Extract the [X, Y] coordinate from the center of the cell holding the provided text.  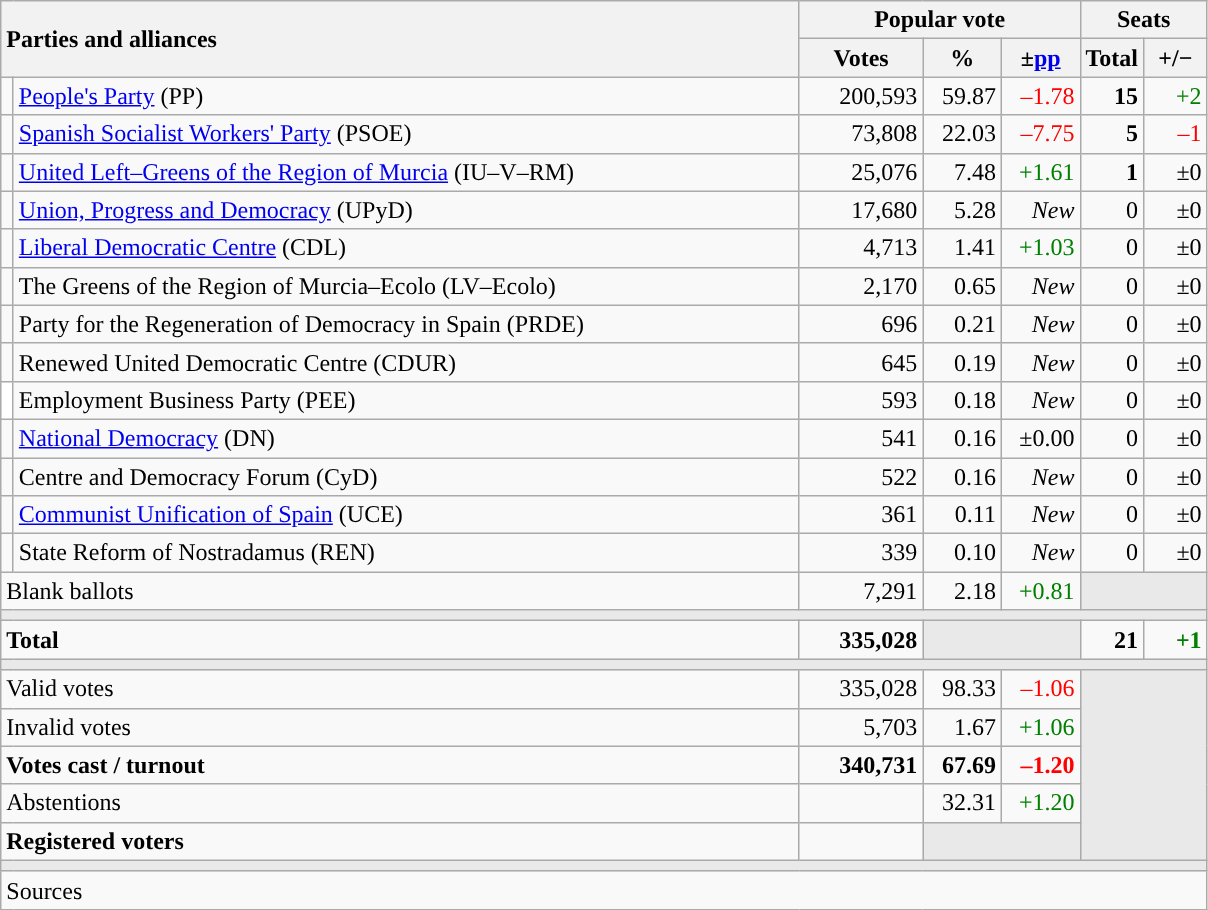
339 [861, 553]
Votes [861, 58]
17,680 [861, 210]
59.87 [962, 96]
Liberal Democratic Centre (CDL) [406, 248]
Votes cast / turnout [400, 765]
0.19 [962, 362]
1.67 [962, 727]
98.33 [962, 689]
National Democracy (DN) [406, 438]
0.21 [962, 324]
5 [1112, 134]
340,731 [861, 765]
22.03 [962, 134]
1.41 [962, 248]
+1.20 [1040, 803]
361 [861, 515]
21 [1112, 640]
15 [1112, 96]
696 [861, 324]
Seats [1144, 20]
+2 [1176, 96]
5,703 [861, 727]
Renewed United Democratic Centre (CDUR) [406, 362]
Union, Progress and Democracy (UPyD) [406, 210]
–1.20 [1040, 765]
Blank ballots [400, 591]
1 [1112, 172]
+1.61 [1040, 172]
Sources [604, 890]
–1.06 [1040, 689]
645 [861, 362]
0.18 [962, 400]
+/− [1176, 58]
25,076 [861, 172]
2.18 [962, 591]
Communist Unification of Spain (UCE) [406, 515]
0.11 [962, 515]
–1 [1176, 134]
Registered voters [400, 841]
State Reform of Nostradamus (REN) [406, 553]
Party for the Regeneration of Democracy in Spain (PRDE) [406, 324]
% [962, 58]
Spanish Socialist Workers' Party (PSOE) [406, 134]
32.31 [962, 803]
73,808 [861, 134]
Invalid votes [400, 727]
593 [861, 400]
67.69 [962, 765]
±0.00 [1040, 438]
+1.03 [1040, 248]
Valid votes [400, 689]
Centre and Democracy Forum (CyD) [406, 477]
2,170 [861, 286]
Parties and alliances [400, 39]
Popular vote [940, 20]
522 [861, 477]
541 [861, 438]
People's Party (PP) [406, 96]
+0.81 [1040, 591]
Employment Business Party (PEE) [406, 400]
The Greens of the Region of Murcia–Ecolo (LV–Ecolo) [406, 286]
4,713 [861, 248]
+1.06 [1040, 727]
±pp [1040, 58]
0.10 [962, 553]
7.48 [962, 172]
Abstentions [400, 803]
+1 [1176, 640]
–1.78 [1040, 96]
0.65 [962, 286]
7,291 [861, 591]
5.28 [962, 210]
200,593 [861, 96]
United Left–Greens of the Region of Murcia (IU–V–RM) [406, 172]
–7.75 [1040, 134]
